Search for the cell housing the specified text and yield its [x, y] center coordinate. 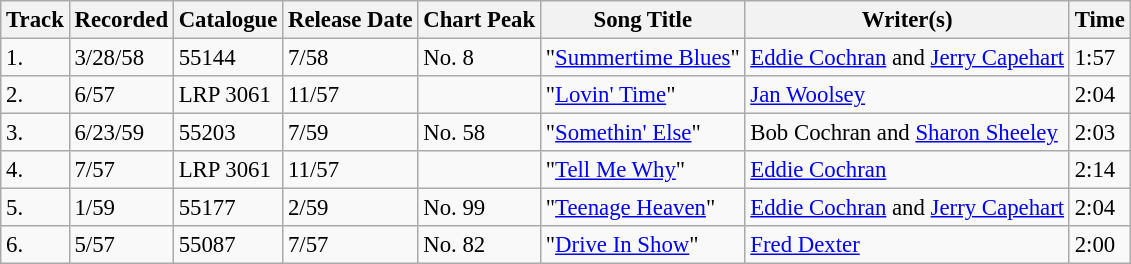
7/59 [350, 133]
"Somethin' Else" [642, 133]
Writer(s) [907, 20]
2. [35, 95]
55087 [228, 245]
6/57 [121, 95]
7/58 [350, 58]
2:00 [1100, 245]
55177 [228, 208]
"Drive In Show" [642, 245]
4. [35, 170]
6/23/59 [121, 133]
"Tell Me Why" [642, 170]
"Summertime Blues" [642, 58]
Release Date [350, 20]
"Lovin' Time" [642, 95]
No. 82 [480, 245]
2:14 [1100, 170]
No. 8 [480, 58]
Time [1100, 20]
55203 [228, 133]
Chart Peak [480, 20]
55144 [228, 58]
No. 58 [480, 133]
Eddie Cochran [907, 170]
3/28/58 [121, 58]
5. [35, 208]
2/59 [350, 208]
3. [35, 133]
6. [35, 245]
2:03 [1100, 133]
No. 99 [480, 208]
Recorded [121, 20]
1:57 [1100, 58]
Jan Woolsey [907, 95]
Song Title [642, 20]
Catalogue [228, 20]
1. [35, 58]
1/59 [121, 208]
Bob Cochran and Sharon Sheeley [907, 133]
5/57 [121, 245]
Fred Dexter [907, 245]
Track [35, 20]
"Teenage Heaven" [642, 208]
